Pinpoint the cell where the given text exists, returning its (x, y) midpoint coordinate. 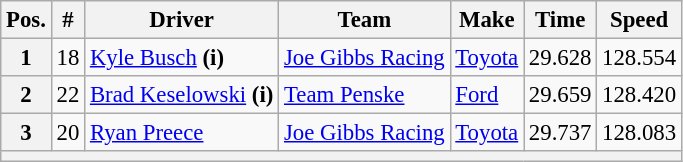
Team (364, 20)
128.083 (640, 133)
Ford (487, 95)
29.659 (560, 95)
18 (68, 58)
# (68, 20)
1 (26, 58)
20 (68, 133)
128.420 (640, 95)
3 (26, 133)
Pos. (26, 20)
29.737 (560, 133)
Driver (182, 20)
Time (560, 20)
Make (487, 20)
Ryan Preece (182, 133)
29.628 (560, 58)
Team Penske (364, 95)
128.554 (640, 58)
22 (68, 95)
Brad Keselowski (i) (182, 95)
Speed (640, 20)
Kyle Busch (i) (182, 58)
2 (26, 95)
